Output the [x, y] coordinate of the center of the cell containing the given text.  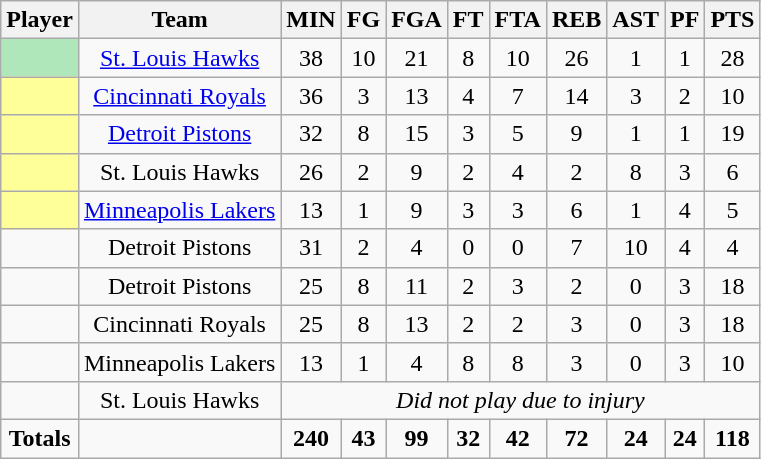
AST [636, 20]
FG [363, 20]
Player [40, 20]
14 [576, 96]
FTA [518, 20]
15 [417, 134]
Totals [40, 438]
99 [417, 438]
REB [576, 20]
31 [311, 248]
38 [311, 58]
36 [311, 96]
118 [732, 438]
Team [179, 20]
21 [417, 58]
43 [363, 438]
19 [732, 134]
42 [518, 438]
72 [576, 438]
PTS [732, 20]
MIN [311, 20]
28 [732, 58]
FGA [417, 20]
PF [685, 20]
Did not play due to injury [520, 400]
240 [311, 438]
11 [417, 286]
FT [468, 20]
